Output the [x, y] coordinate of the center of the cell containing the given text.  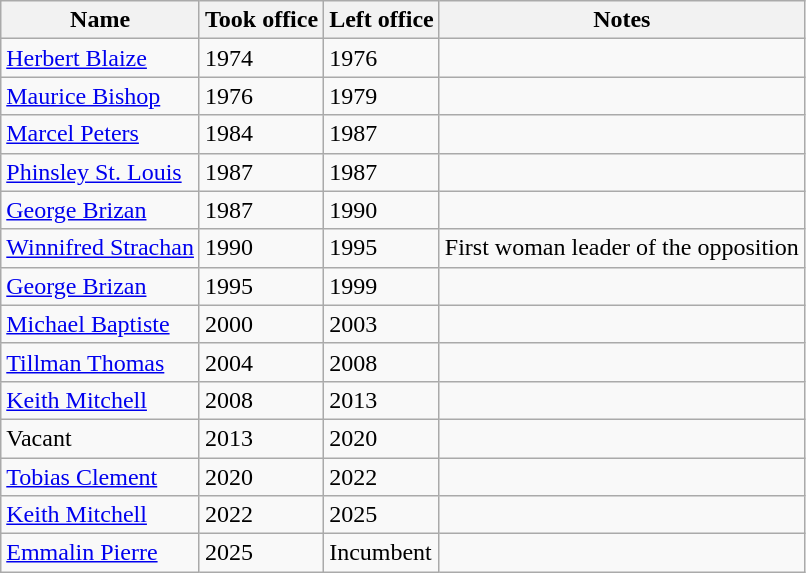
Maurice Bishop [100, 96]
Vacant [100, 438]
Winnifred Strachan [100, 248]
Tillman Thomas [100, 362]
First woman leader of the opposition [622, 248]
Notes [622, 20]
Phinsley St. Louis [100, 172]
Incumbent [382, 553]
Marcel Peters [100, 134]
2000 [261, 324]
1974 [261, 58]
1999 [382, 286]
Tobias Clement [100, 477]
Name [100, 20]
Michael Baptiste [100, 324]
1984 [261, 134]
2003 [382, 324]
Herbert Blaize [100, 58]
1979 [382, 96]
Took office [261, 20]
Left office [382, 20]
2004 [261, 362]
Emmalin Pierre [100, 553]
